Find where the given text appears and provide that cell's center as (x, y) coordinate. 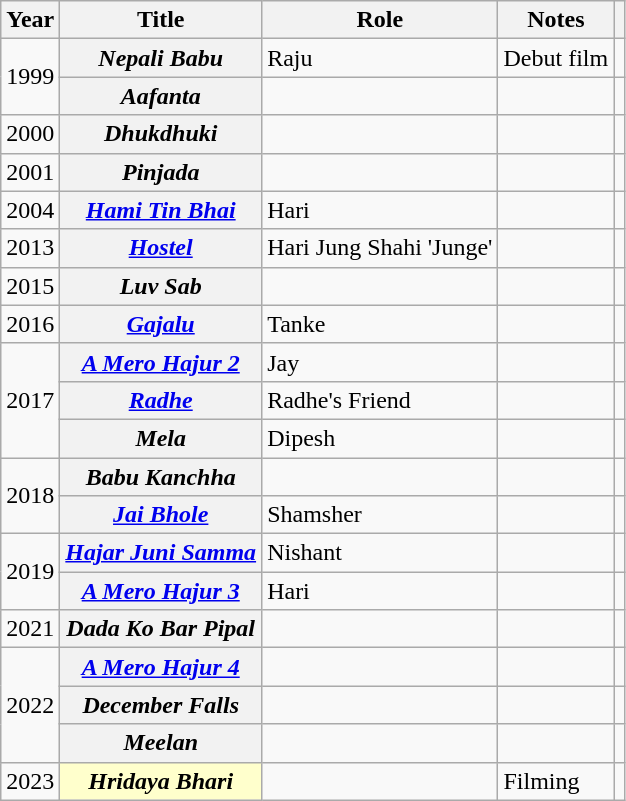
Notes (556, 20)
Hami Tin Bhai (161, 210)
Debut film (556, 58)
2018 (30, 496)
Dhukdhuki (161, 134)
A Mero Hajur 4 (161, 667)
Radhe (161, 400)
Gajalu (161, 324)
Mela (161, 438)
Luv Sab (161, 286)
Year (30, 20)
2004 (30, 210)
Hajar Juni Samma (161, 553)
Hridaya Bhari (161, 781)
Radhe's Friend (380, 400)
Hostel (161, 248)
Title (161, 20)
Meelan (161, 743)
2016 (30, 324)
2013 (30, 248)
2021 (30, 629)
2001 (30, 172)
Role (380, 20)
Shamsher (380, 515)
Dipesh (380, 438)
Raju (380, 58)
2023 (30, 781)
Nepali Babu (161, 58)
2000 (30, 134)
December Falls (161, 705)
A Mero Hajur 3 (161, 591)
1999 (30, 77)
Dada Ko Bar Pipal (161, 629)
2022 (30, 705)
Jay (380, 362)
Hari Jung Shahi 'Junge' (380, 248)
Pinjada (161, 172)
2019 (30, 572)
Jai Bhole (161, 515)
Aafanta (161, 96)
Nishant (380, 553)
A Mero Hajur 2 (161, 362)
Filming (556, 781)
2017 (30, 400)
2015 (30, 286)
Tanke (380, 324)
Babu Kanchha (161, 477)
